Extract the [x, y] coordinate from the center of the cell holding the provided text.  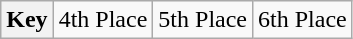
6th Place [303, 20]
Key [27, 20]
5th Place [203, 20]
4th Place [103, 20]
